Capture the cell that displays the provided text and extract its (x, y) central coordinate. 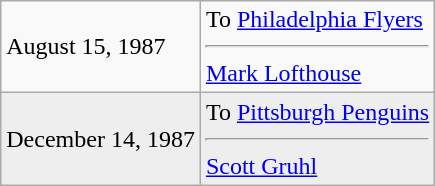
To Philadelphia FlyersMark Lofthouse (317, 47)
December 14, 1987 (101, 139)
August 15, 1987 (101, 47)
To Pittsburgh PenguinsScott Gruhl (317, 139)
